Locate the cell with the specified text and output its [X, Y] center coordinate. 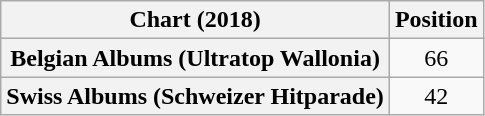
Swiss Albums (Schweizer Hitparade) [196, 96]
Belgian Albums (Ultratop Wallonia) [196, 58]
Chart (2018) [196, 20]
Position [436, 20]
66 [436, 58]
42 [436, 96]
